From the cell containing the given text, extract its center point as [X, Y] coordinate. 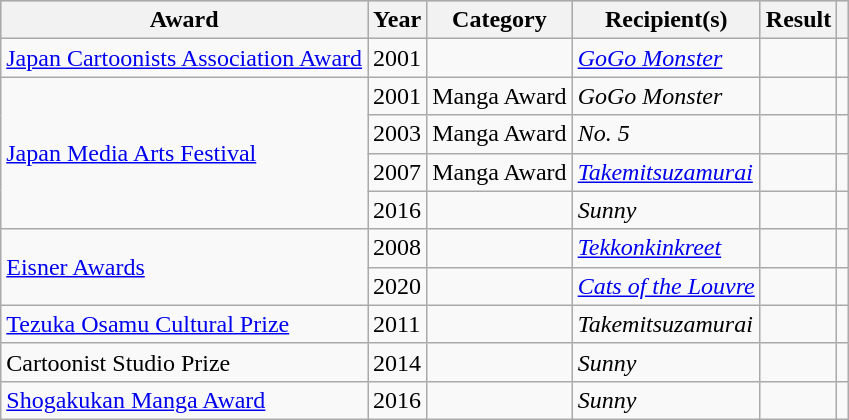
Award [184, 20]
Cartoonist Studio Prize [184, 362]
2020 [398, 286]
Tezuka Osamu Cultural Prize [184, 324]
Japan Media Arts Festival [184, 153]
Japan Cartoonists Association Award [184, 58]
Shogakukan Manga Award [184, 400]
2003 [398, 134]
2014 [398, 362]
Year [398, 20]
Eisner Awards [184, 267]
Recipient(s) [666, 20]
2011 [398, 324]
Category [500, 20]
Cats of the Louvre [666, 286]
2008 [398, 248]
Result [798, 20]
2007 [398, 172]
No. 5 [666, 134]
Tekkonkinkreet [666, 248]
